Find where the given text appears and provide that cell's center as (x, y) coordinate. 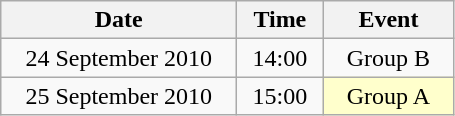
Event (388, 20)
Time (280, 20)
24 September 2010 (119, 58)
Group A (388, 96)
14:00 (280, 58)
15:00 (280, 96)
Group B (388, 58)
Date (119, 20)
25 September 2010 (119, 96)
